Capture the cell that displays the provided text and extract its [x, y] central coordinate. 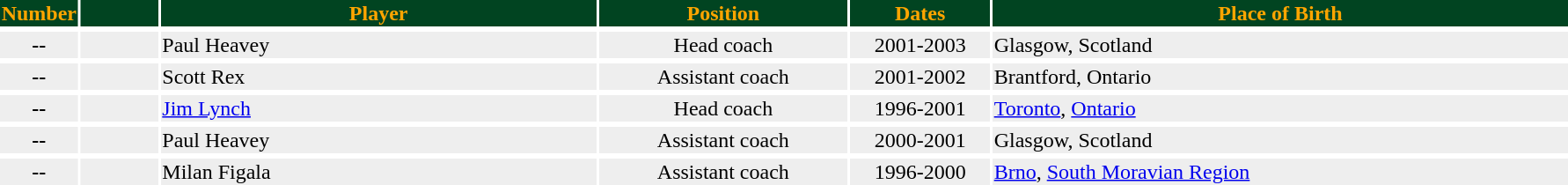
Jim Lynch [378, 108]
Scott Rex [378, 77]
Position [723, 13]
Number [39, 13]
1996-2000 [920, 172]
Dates [920, 13]
2001-2002 [920, 77]
2001-2003 [920, 45]
Brno, South Moravian Region [1280, 172]
1996-2001 [920, 108]
Place of Birth [1280, 13]
Milan Figala [378, 172]
Toronto, Ontario [1280, 108]
2000-2001 [920, 140]
Brantford, Ontario [1280, 77]
Player [378, 13]
